Return [x, y] of the center of cell containing provided text 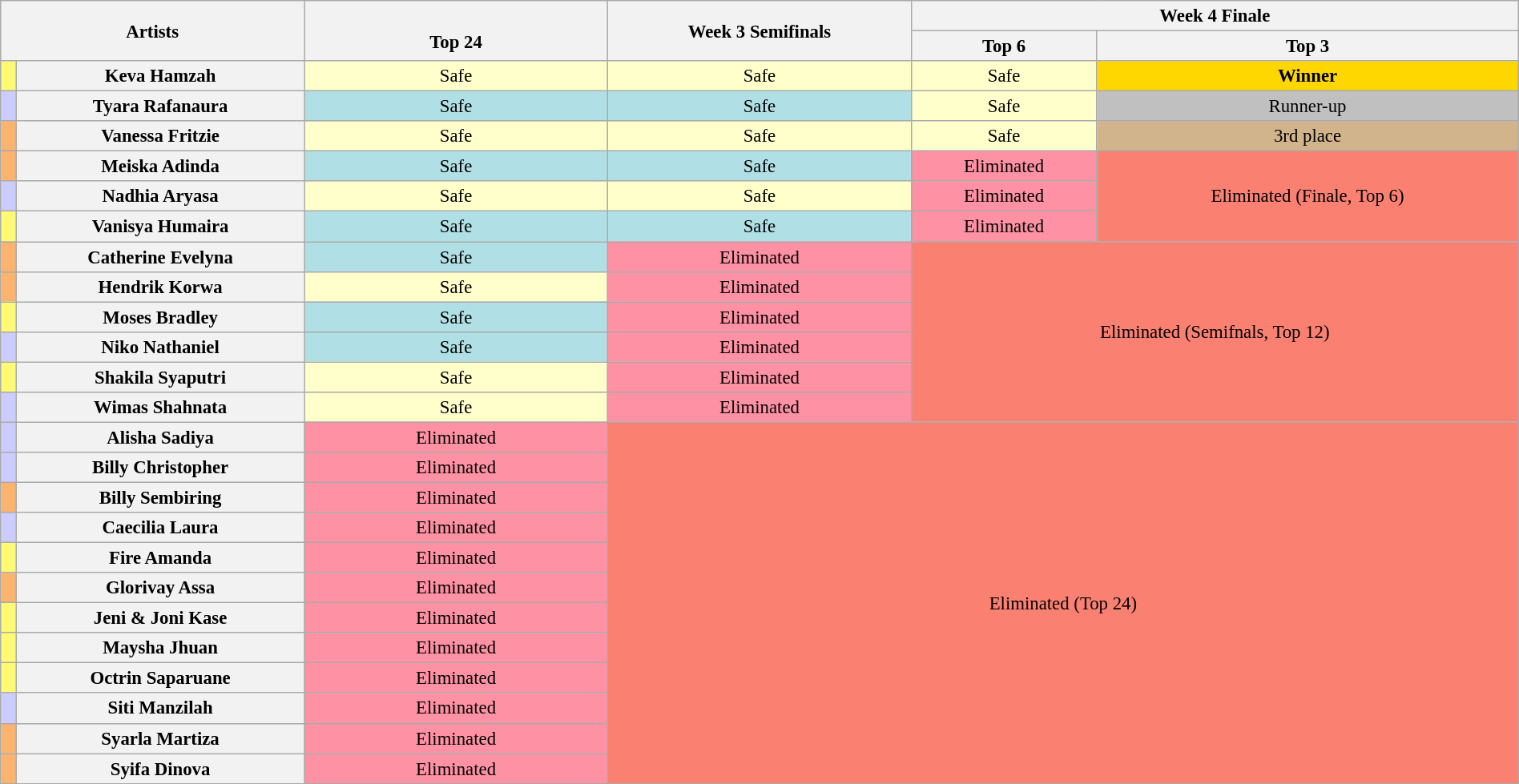
Siti Manzilah [160, 709]
Meiska Adinda [160, 167]
Top 24 [457, 30]
Week 4 Finale [1215, 16]
Eliminated (Semifnals, Top 12) [1215, 332]
Tyara Rafanaura [160, 107]
Moses Bradley [160, 317]
Catherine Evelyna [160, 257]
Nadhia Aryasa [160, 196]
Maysha Jhuan [160, 648]
Niko Nathaniel [160, 347]
Vanessa Fritzie [160, 136]
Glorivay Assa [160, 588]
Jeni & Joni Kase [160, 618]
Billy Christopher [160, 468]
Vanisya Humaira [160, 227]
Syarla Martiza [160, 738]
3rd place [1307, 136]
Top 3 [1307, 46]
Caecilia Laura [160, 528]
Alisha Sadiya [160, 437]
Keva Hamzah [160, 76]
Artists [152, 30]
Eliminated (Top 24) [1064, 602]
Winner [1307, 76]
Fire Amanda [160, 558]
Syifa Dinova [160, 769]
Billy Sembiring [160, 497]
Top 6 [1003, 46]
Wimas Shahnata [160, 408]
Shakila Syaputri [160, 377]
Hendrik Korwa [160, 287]
Runner-up [1307, 107]
Week 3 Semifinals [759, 30]
Eliminated (Finale, Top 6) [1307, 197]
Octrin Saparuane [160, 678]
